Find where the given text appears and provide that cell's center as (X, Y) coordinate. 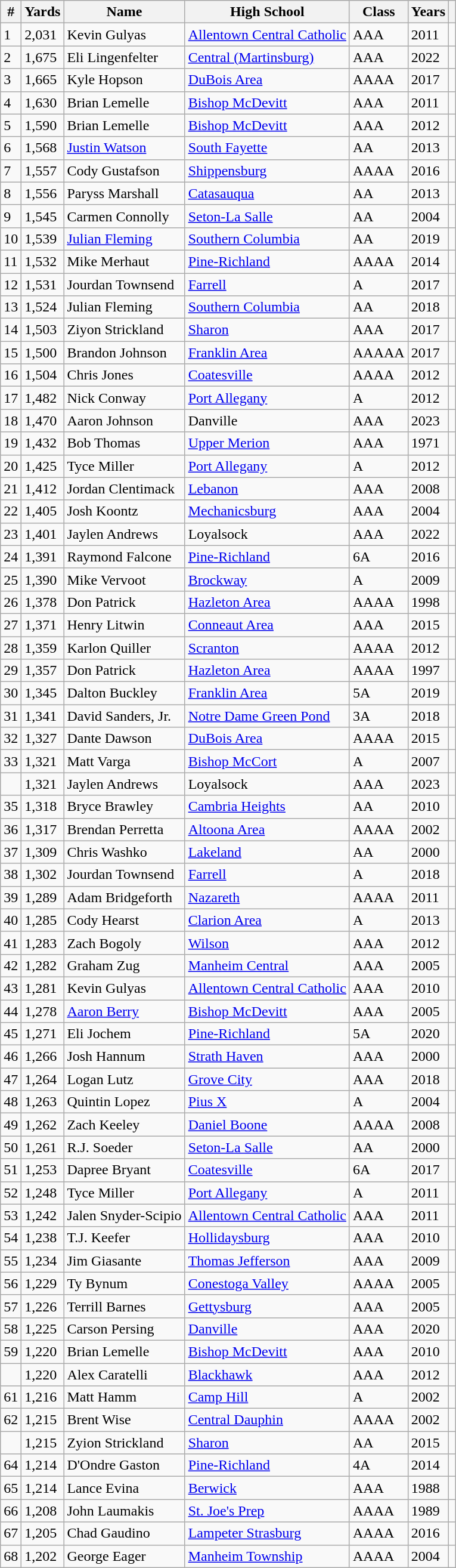
31 (11, 716)
Daniel Boone (267, 1125)
Zach Keeley (124, 1125)
12 (11, 285)
52 (11, 1193)
Chad Gaudino (124, 1533)
Mechanicsburg (267, 511)
Wilson (267, 943)
Manheim Township (267, 1556)
56 (11, 1283)
1,341 (43, 716)
39 (11, 897)
Clarion Area (267, 920)
1,202 (43, 1556)
Conestoga Valley (267, 1283)
Thomas Jefferson (267, 1261)
Conneaut Area (267, 625)
67 (11, 1533)
2 (11, 57)
Bryce Brawley (124, 807)
1,556 (43, 193)
1,405 (43, 511)
1971 (428, 443)
44 (11, 1011)
Cambria Heights (267, 807)
Years (428, 12)
37 (11, 852)
5 (11, 125)
Ty Bynum (124, 1283)
Zach Bogoly (124, 943)
1,327 (43, 739)
53 (11, 1215)
1,432 (43, 443)
Dante Dawson (124, 739)
Nazareth (267, 897)
48 (11, 1102)
Lance Evina (124, 1488)
Brent Wise (124, 1420)
36 (11, 829)
1,412 (43, 489)
40 (11, 920)
Matt Hamm (124, 1397)
8 (11, 193)
1,401 (43, 534)
1,282 (43, 965)
Yards (43, 12)
24 (11, 557)
32 (11, 739)
Grove City (267, 1079)
2,031 (43, 35)
Josh Hannum (124, 1057)
Chris Washko (124, 852)
41 (11, 943)
Terrill Barnes (124, 1306)
John Laumakis (124, 1511)
43 (11, 988)
1,557 (43, 171)
3A (379, 716)
1,234 (43, 1261)
1,675 (43, 57)
66 (11, 1511)
1,283 (43, 943)
1,357 (43, 671)
61 (11, 1397)
Camp Hill (267, 1397)
1,531 (43, 285)
18 (11, 421)
1,630 (43, 103)
50 (11, 1147)
George Eager (124, 1556)
68 (11, 1556)
1,263 (43, 1102)
1,289 (43, 897)
51 (11, 1170)
49 (11, 1125)
6 (11, 148)
1,266 (43, 1057)
Kyle Hopson (124, 80)
Cody Hearst (124, 920)
Aaron Berry (124, 1011)
1,590 (43, 125)
South Fayette (267, 148)
14 (11, 330)
59 (11, 1351)
1,208 (43, 1511)
46 (11, 1057)
Brendan Perretta (124, 829)
1,470 (43, 421)
Graham Zug (124, 965)
1,253 (43, 1170)
1,317 (43, 829)
1,524 (43, 307)
1,285 (43, 920)
Jalen Snyder-Scipio (124, 1215)
4A (379, 1465)
Henry Litwin (124, 625)
Lakeland (267, 852)
1988 (428, 1488)
1,281 (43, 988)
T.J. Keefer (124, 1238)
45 (11, 1034)
25 (11, 579)
28 (11, 647)
Ziyon Strickland (124, 330)
1,378 (43, 602)
21 (11, 489)
1,302 (43, 875)
Paryss Marshall (124, 193)
1998 (428, 602)
11 (11, 261)
13 (11, 307)
AAAAA (379, 353)
42 (11, 965)
22 (11, 511)
# (11, 12)
Lampeter Strasburg (267, 1533)
Bishop McCort (267, 761)
St. Joe's Prep (267, 1511)
Upper Merion (267, 443)
30 (11, 693)
Shippensburg (267, 171)
Carmen Connolly (124, 216)
1989 (428, 1511)
Name (124, 12)
Gettysburg (267, 1306)
Notre Dame Green Pond (267, 716)
1,248 (43, 1193)
Logan Lutz (124, 1079)
1,665 (43, 80)
Class (379, 12)
Raymond Falcone (124, 557)
Hollidaysburg (267, 1238)
1,318 (43, 807)
1,238 (43, 1238)
Karlon Quiller (124, 647)
1,545 (43, 216)
7 (11, 171)
27 (11, 625)
Matt Varga (124, 761)
54 (11, 1238)
Carson Persing (124, 1329)
Brockway (267, 579)
1,229 (43, 1283)
Josh Koontz (124, 511)
Aaron Johnson (124, 421)
Dapree Bryant (124, 1170)
17 (11, 398)
Brandon Johnson (124, 353)
1,262 (43, 1125)
Altoona Area (267, 829)
1,568 (43, 148)
Cody Gustafson (124, 171)
Eli Lingenfelter (124, 57)
Manheim Central (267, 965)
Jordan Clentimack (124, 489)
23 (11, 534)
Jim Giasante (124, 1261)
1,539 (43, 239)
Dalton Buckley (124, 693)
38 (11, 875)
1,504 (43, 375)
1,264 (43, 1079)
65 (11, 1488)
Strath Haven (267, 1057)
1,359 (43, 647)
1,390 (43, 579)
Mike Merhaut (124, 261)
Lebanon (267, 489)
Pius X (267, 1102)
1,425 (43, 466)
10 (11, 239)
1,216 (43, 1397)
35 (11, 807)
Blackhawk (267, 1374)
Scranton (267, 647)
1997 (428, 671)
High School (267, 12)
3 (11, 80)
1,345 (43, 693)
1,532 (43, 261)
57 (11, 1306)
Bob Thomas (124, 443)
1,278 (43, 1011)
15 (11, 353)
1 (11, 35)
Chris Jones (124, 375)
1,500 (43, 353)
64 (11, 1465)
1,371 (43, 625)
9 (11, 216)
1,225 (43, 1329)
Justin Watson (124, 148)
4 (11, 103)
1,226 (43, 1306)
Central Dauphin (267, 1420)
33 (11, 761)
Zyion Strickland (124, 1443)
1,391 (43, 557)
David Sanders, Jr. (124, 716)
20 (11, 466)
26 (11, 602)
19 (11, 443)
62 (11, 1420)
1,205 (43, 1533)
2007 (428, 761)
Eli Jochem (124, 1034)
1,309 (43, 852)
Nick Conway (124, 398)
1,261 (43, 1147)
R.J. Soeder (124, 1147)
Berwick (267, 1488)
47 (11, 1079)
1,242 (43, 1215)
1,503 (43, 330)
55 (11, 1261)
Adam Bridgeforth (124, 897)
D'Ondre Gaston (124, 1465)
Mike Vervoot (124, 579)
1,271 (43, 1034)
Alex Caratelli (124, 1374)
1,482 (43, 398)
16 (11, 375)
58 (11, 1329)
Central (Martinsburg) (267, 57)
29 (11, 671)
Catasauqua (267, 193)
Quintin Lopez (124, 1102)
